Return [X, Y] of the center of cell containing provided text 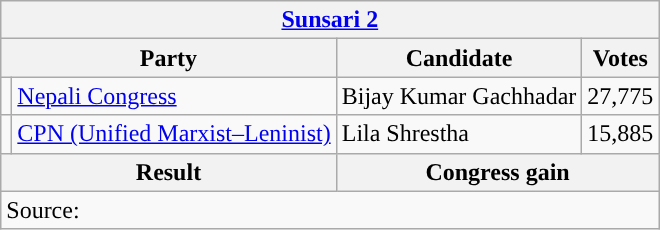
Lila Shrestha [459, 134]
CPN (Unified Marxist–Leninist) [174, 134]
Bijay Kumar Gachhadar [459, 96]
Congress gain [498, 172]
15,885 [620, 134]
Candidate [459, 58]
Votes [620, 58]
27,775 [620, 96]
Nepali Congress [174, 96]
Result [168, 172]
Source: [330, 210]
Party [168, 58]
Sunsari 2 [330, 20]
